Provide the (X, Y) coordinate of the cell's center where the given text is located.  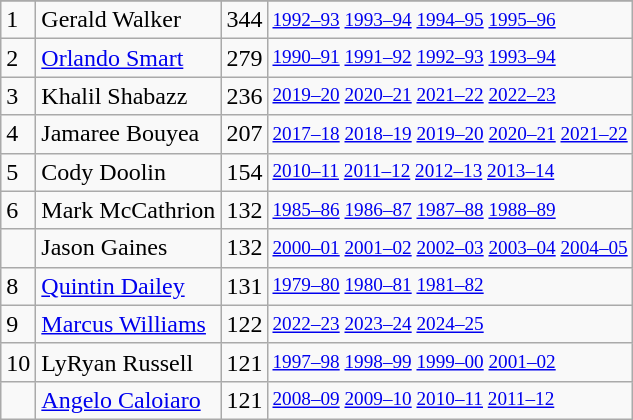
1992–93 1993–94 1994–95 1995–96 (450, 20)
131 (244, 286)
344 (244, 20)
5 (18, 172)
8 (18, 286)
2008–09 2009–10 2010–11 2011–12 (450, 400)
LyRyan Russell (128, 362)
207 (244, 134)
1979–80 1980–81 1981–82 (450, 286)
Quintin Dailey (128, 286)
Cody Doolin (128, 172)
122 (244, 324)
2022–23 2023–24 2024–25 (450, 324)
6 (18, 210)
4 (18, 134)
Orlando Smart (128, 58)
1 (18, 20)
2010–11 2011–12 2012–13 2013–14 (450, 172)
1997–98 1998–99 1999–00 2001–02 (450, 362)
2017–18 2018–19 2019–20 2020–21 2021–22 (450, 134)
279 (244, 58)
9 (18, 324)
236 (244, 96)
2019–20 2020–21 2021–22 2022–23 (450, 96)
2000–01 2001–02 2002–03 2003–04 2004–05 (450, 248)
Jason Gaines (128, 248)
Jamaree Bouyea (128, 134)
154 (244, 172)
Marcus Williams (128, 324)
10 (18, 362)
Gerald Walker (128, 20)
1985–86 1986–87 1987–88 1988–89 (450, 210)
3 (18, 96)
Mark McCathrion (128, 210)
1990–91 1991–92 1992–93 1993–94 (450, 58)
2 (18, 58)
Khalil Shabazz (128, 96)
Angelo Caloiaro (128, 400)
